Extract the [x, y] coordinate from the center of the cell holding the provided text.  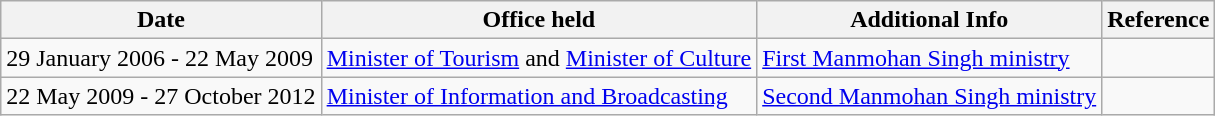
Minister of Tourism and Minister of Culture [539, 58]
Reference [1158, 20]
First Manmohan Singh ministry [930, 58]
Minister of Information and Broadcasting [539, 96]
Date [161, 20]
29 January 2006 - 22 May 2009 [161, 58]
Second Manmohan Singh ministry [930, 96]
Additional Info [930, 20]
22 May 2009 - 27 October 2012 [161, 96]
Office held [539, 20]
